Return (X, Y) of the center of cell containing provided text 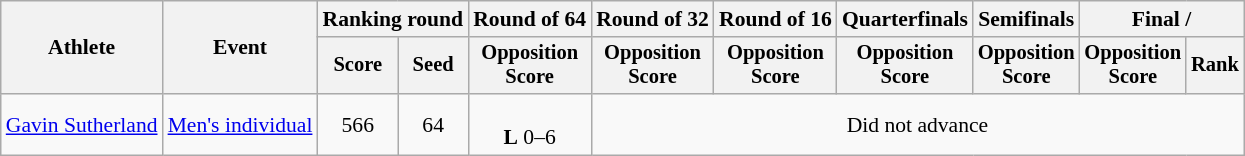
Round of 64 (530, 19)
566 (358, 124)
Event (240, 48)
L 0–6 (530, 124)
64 (433, 124)
Rank (1215, 66)
Men's individual (240, 124)
Semifinals (1026, 19)
Did not advance (918, 124)
Athlete (82, 48)
Final / (1161, 19)
Round of 32 (652, 19)
Seed (433, 66)
Round of 16 (776, 19)
Quarterfinals (905, 19)
Score (358, 66)
Gavin Sutherland (82, 124)
Ranking round (392, 19)
